Locate the cell with the specified text and output its (X, Y) center coordinate. 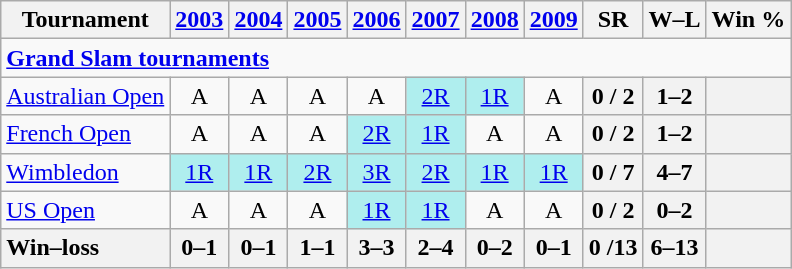
3–3 (376, 248)
2003 (200, 20)
2005 (318, 20)
Win–loss (86, 248)
US Open (86, 210)
2006 (376, 20)
6–13 (674, 248)
2004 (258, 20)
Grand Slam tournaments (396, 58)
4–7 (674, 172)
2007 (436, 20)
SR (613, 20)
W–L (674, 20)
0 / 7 (613, 172)
Wimbledon (86, 172)
0 /13 (613, 248)
2008 (494, 20)
Win % (748, 20)
1–1 (318, 248)
3R (376, 172)
2009 (554, 20)
2–4 (436, 248)
Australian Open (86, 96)
French Open (86, 134)
Tournament (86, 20)
